Extract the [X, Y] coordinate from the center of the cell holding the provided text.  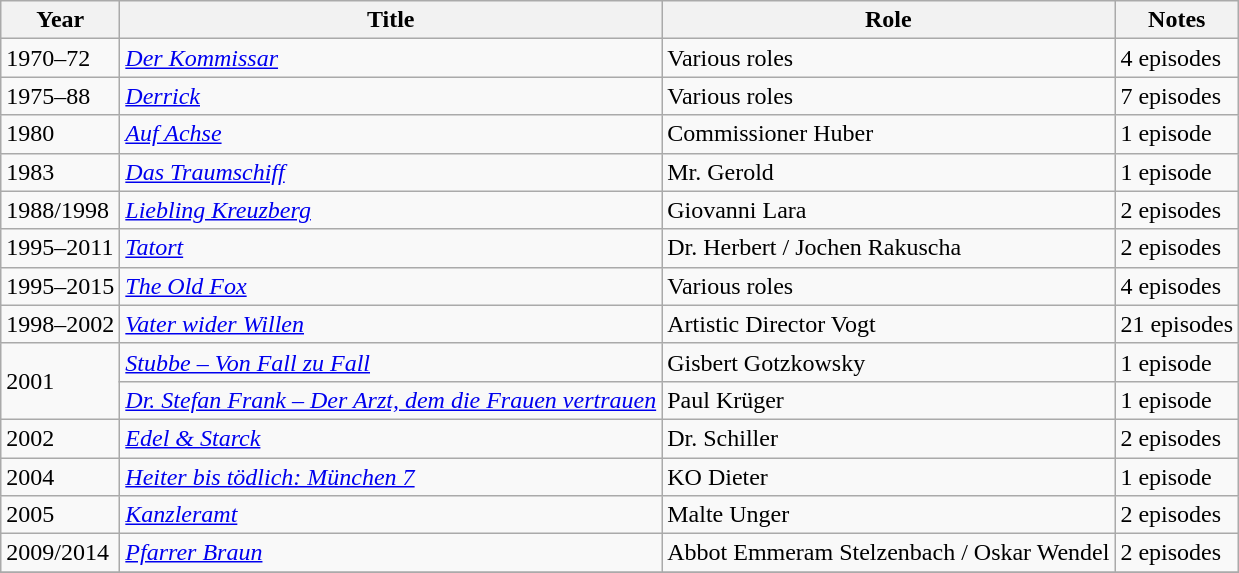
7 episodes [1177, 96]
Malte Unger [888, 515]
Stubbe – Von Fall zu Fall [391, 362]
1988/1998 [60, 210]
Pfarrer Braun [391, 553]
Role [888, 20]
Title [391, 20]
1998–2002 [60, 324]
2002 [60, 438]
KO Dieter [888, 477]
The Old Fox [391, 286]
Liebling Kreuzberg [391, 210]
Auf Achse [391, 134]
Mr. Gerold [888, 172]
Dr. Stefan Frank – Der Arzt, dem die Frauen vertrauen [391, 400]
1970–72 [60, 58]
2005 [60, 515]
Heiter bis tödlich: München 7 [391, 477]
1983 [60, 172]
Artistic Director Vogt [888, 324]
1995–2011 [60, 248]
1975–88 [60, 96]
Dr. Schiller [888, 438]
Abbot Emmeram Stelzenbach / Oskar Wendel [888, 553]
Kanzleramt [391, 515]
2009/2014 [60, 553]
Vater wider Willen [391, 324]
Commissioner Huber [888, 134]
Das Traumschiff [391, 172]
Paul Krüger [888, 400]
Edel & Starck [391, 438]
Notes [1177, 20]
Giovanni Lara [888, 210]
2004 [60, 477]
Derrick [391, 96]
Der Kommissar [391, 58]
Year [60, 20]
1980 [60, 134]
2001 [60, 381]
Tatort [391, 248]
1995–2015 [60, 286]
21 episodes [1177, 324]
Dr. Herbert / Jochen Rakuscha [888, 248]
Gisbert Gotzkowsky [888, 362]
